Locate the cell with the specified text and output its [X, Y] center coordinate. 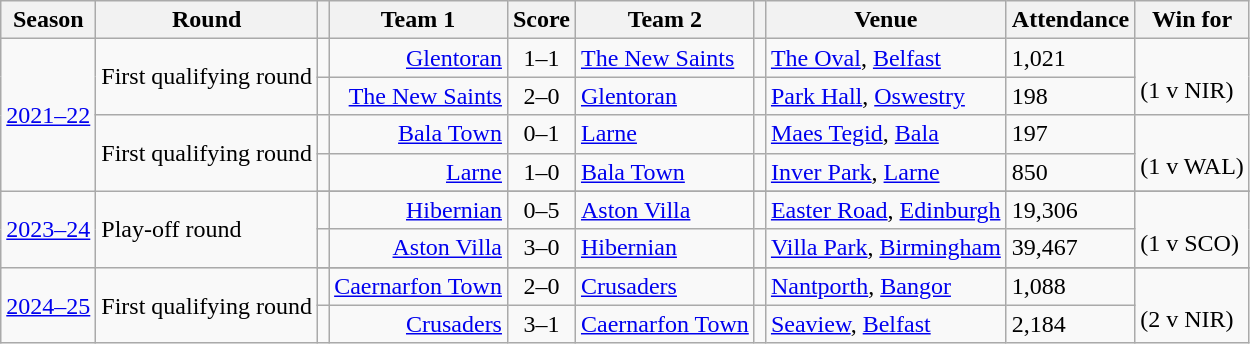
Round [207, 20]
850 [1070, 172]
Score [541, 20]
Easter Road, Edinburgh [886, 210]
(1 v WAL) [1192, 153]
(2 v NIR) [1192, 305]
0–1 [541, 134]
Inver Park, Larne [886, 172]
Park Hall, Oswestry [886, 96]
Team 1 [418, 20]
Season [48, 20]
Maes Tegid, Bala [886, 134]
(1 v SCO) [1192, 229]
198 [1070, 96]
Villa Park, Birmingham [886, 248]
19,306 [1070, 210]
0–5 [541, 210]
Venue [886, 20]
Seaview, Belfast [886, 324]
Win for [1192, 20]
Play-off round [207, 229]
3–1 [541, 324]
Nantporth, Bangor [886, 286]
2024–25 [48, 305]
1,088 [1070, 286]
1,021 [1070, 58]
Team 2 [664, 20]
1–0 [541, 172]
39,467 [1070, 248]
1–1 [541, 58]
2023–24 [48, 229]
2021–22 [48, 115]
3–0 [541, 248]
Attendance [1070, 20]
2,184 [1070, 324]
The Oval, Belfast [886, 58]
197 [1070, 134]
(1 v NIR) [1192, 77]
